Return [x, y] of the center of cell containing provided text 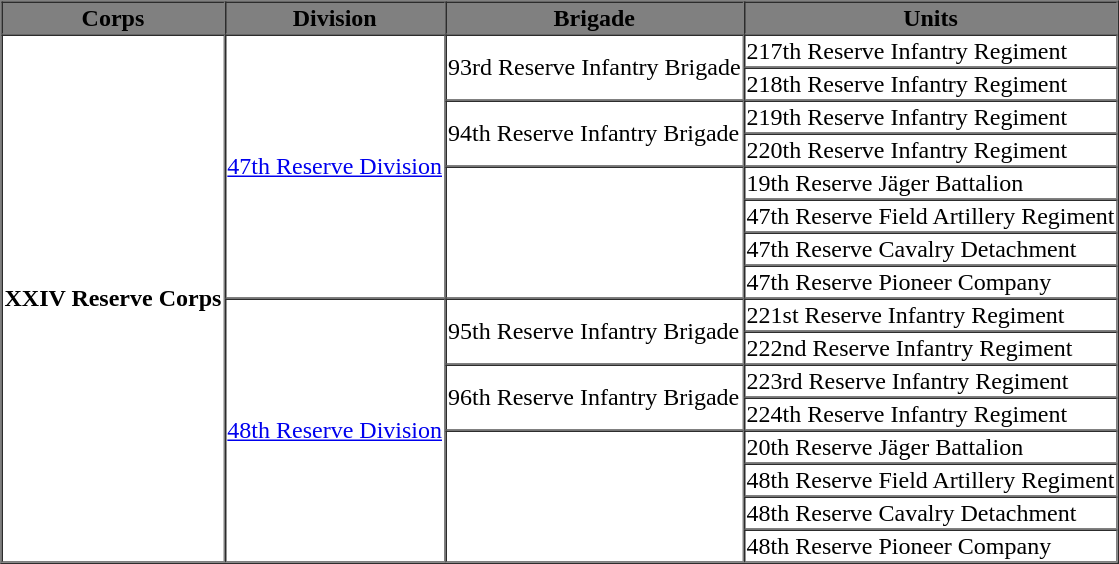
221st Reserve Infantry Regiment [931, 314]
96th Reserve Infantry Brigade [594, 397]
47th Reserve Field Artillery Regiment [931, 216]
48th Reserve Field Artillery Regiment [931, 480]
95th Reserve Infantry Brigade [594, 331]
47th Reserve Pioneer Company [931, 282]
48th Reserve Division [334, 430]
93rd Reserve Infantry Brigade [594, 67]
224th Reserve Infantry Regiment [931, 414]
Corps [112, 18]
218th Reserve Infantry Regiment [931, 84]
20th Reserve Jäger Battalion [931, 446]
48th Reserve Pioneer Company [931, 546]
223rd Reserve Infantry Regiment [931, 380]
19th Reserve Jäger Battalion [931, 182]
47th Reserve Division [334, 166]
XXIV Reserve Corps [112, 298]
48th Reserve Cavalry Detachment [931, 512]
217th Reserve Infantry Regiment [931, 50]
222nd Reserve Infantry Regiment [931, 348]
Units [931, 18]
Division [334, 18]
220th Reserve Infantry Regiment [931, 150]
94th Reserve Infantry Brigade [594, 133]
219th Reserve Infantry Regiment [931, 116]
47th Reserve Cavalry Detachment [931, 248]
Brigade [594, 18]
